Provide the (x, y) coordinate of the cell's center where the given text is located.  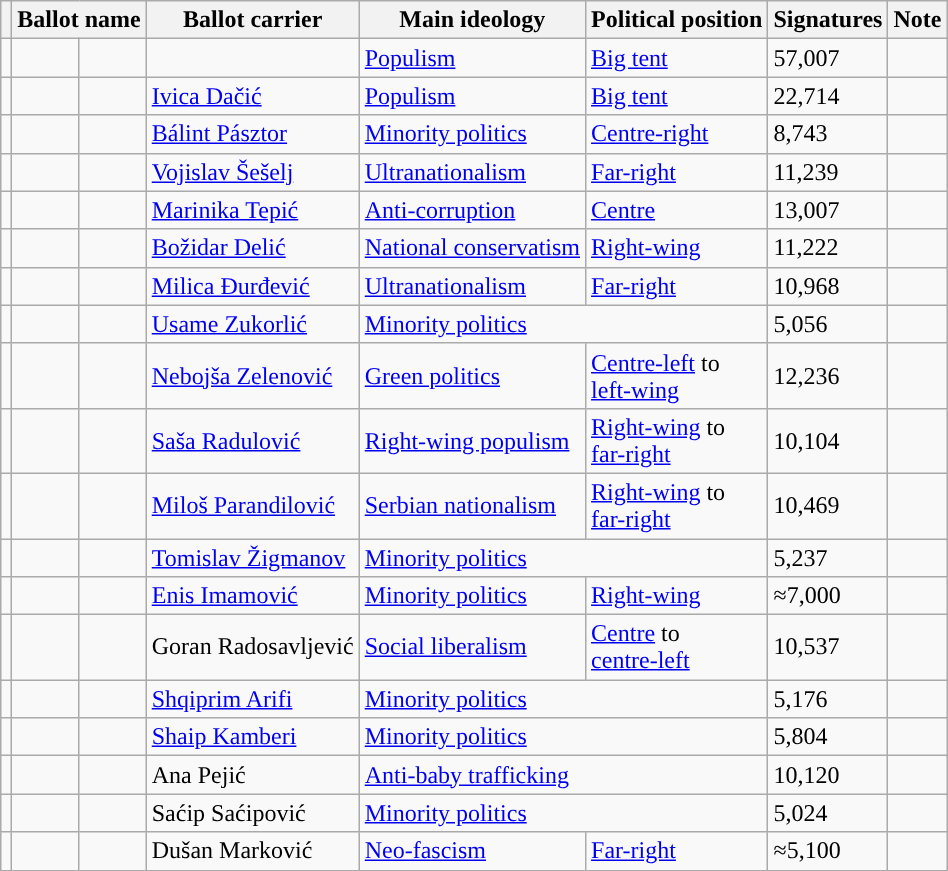
Social liberalism (472, 648)
Ballot name (79, 20)
National conservatism (472, 248)
Tomislav Žigmanov (252, 557)
Note (918, 20)
Milica Đurđević (252, 286)
Božidar Delić (252, 248)
11,222 (828, 248)
Miloš Parandilović (252, 506)
Marinika Tepić (252, 210)
5,804 (828, 737)
≈7,000 (828, 596)
Anti-baby trafficking (564, 775)
Vojislav Šešelj (252, 172)
Bálint Pásztor (252, 134)
10,537 (828, 648)
Ana Pejić (252, 775)
5,024 (828, 813)
Serbian nationalism (472, 506)
10,120 (828, 775)
Right-wing populism (472, 440)
Centre-left toleft-wing (677, 376)
8,743 (828, 134)
10,968 (828, 286)
Neo-fascism (472, 851)
Centre (677, 210)
Anti-corruption (472, 210)
Shaip Kamberi (252, 737)
Shqiprim Arifi (252, 699)
5,176 (828, 699)
5,056 (828, 324)
Dušan Marković (252, 851)
Nebojša Zelenović (252, 376)
22,714 (828, 96)
Saša Radulović (252, 440)
Enis Imamović (252, 596)
10,104 (828, 440)
Ballot carrier (252, 20)
Centre tocentre-left (677, 648)
Ivica Dačić (252, 96)
10,469 (828, 506)
12,236 (828, 376)
Centre-right (677, 134)
57,007 (828, 58)
Signatures (828, 20)
Goran Radosavljević (252, 648)
5,237 (828, 557)
≈5,100 (828, 851)
Main ideology (472, 20)
Usame Zukorlić (252, 324)
Green politics (472, 376)
Political position (677, 20)
Saćip Saćipović (252, 813)
11,239 (828, 172)
13,007 (828, 210)
